For the text-containing cell, return its midpoint in [X, Y] coordinate format. 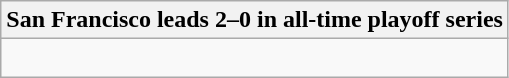
San Francisco leads 2–0 in all-time playoff series [255, 20]
